Scan for the cell matching the given text and deliver its (x, y) coordinate at center. 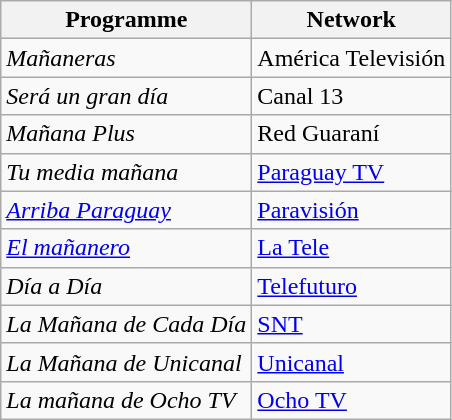
Telefuturo (352, 286)
Mañana Plus (126, 134)
La Mañana de Cada Día (126, 324)
Red Guaraní (352, 134)
Programme (126, 20)
Tu media mañana (126, 172)
Arriba Paraguay (126, 210)
La Mañana de Unicanal (126, 362)
Unicanal (352, 362)
Network (352, 20)
La Tele (352, 248)
Ocho TV (352, 400)
Paraguay TV (352, 172)
América Televisión (352, 58)
Mañaneras (126, 58)
SNT (352, 324)
Día a Día (126, 286)
El mañanero (126, 248)
Canal 13 (352, 96)
La mañana de Ocho TV (126, 400)
Paravisión (352, 210)
Será un gran día (126, 96)
